Locate the cell with the specified text and output its (x, y) center coordinate. 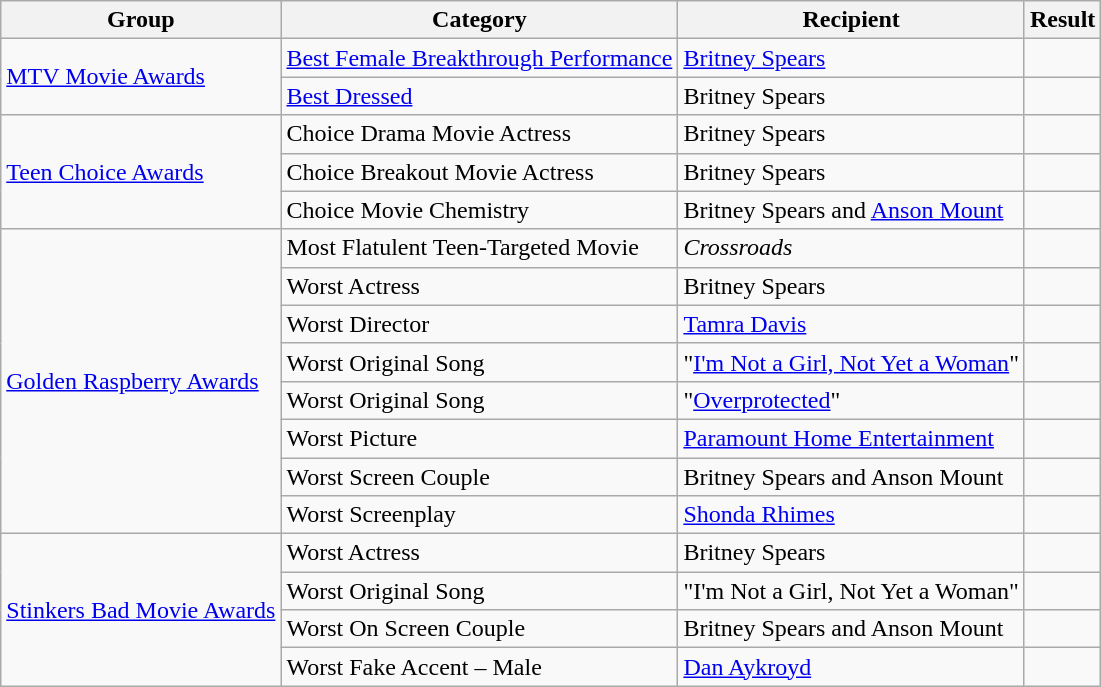
Choice Breakout Movie Actress (480, 172)
Golden Raspberry Awards (141, 381)
Dan Aykroyd (852, 667)
Worst Screenplay (480, 515)
Best Dressed (480, 96)
"Overprotected" (852, 400)
Result (1062, 20)
Paramount Home Entertainment (852, 438)
Worst Screen Couple (480, 477)
Worst On Screen Couple (480, 629)
Crossroads (852, 248)
Teen Choice Awards (141, 172)
Worst Fake Accent – Male (480, 667)
Choice Drama Movie Actress (480, 134)
Recipient (852, 20)
Most Flatulent Teen-Targeted Movie (480, 248)
Group (141, 20)
Shonda Rhimes (852, 515)
Choice Movie Chemistry (480, 210)
Category (480, 20)
Stinkers Bad Movie Awards (141, 610)
Worst Director (480, 324)
Tamra Davis (852, 324)
Worst Picture (480, 438)
Best Female Breakthrough Performance (480, 58)
MTV Movie Awards (141, 77)
